For the text-containing cell, return its midpoint in (X, Y) coordinate format. 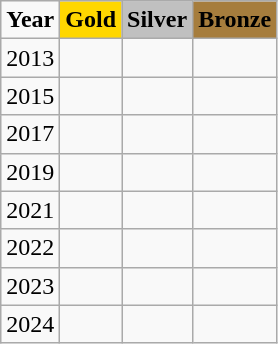
2017 (30, 134)
2023 (30, 286)
Silver (158, 20)
2015 (30, 96)
2024 (30, 324)
2021 (30, 210)
2019 (30, 172)
Year (30, 20)
2022 (30, 248)
Bronze (235, 20)
Gold (91, 20)
2013 (30, 58)
